Capture the cell that displays the provided text and extract its (x, y) central coordinate. 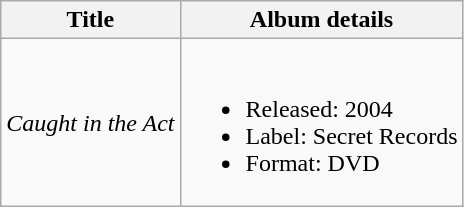
Caught in the Act (90, 122)
Title (90, 20)
Released: 2004Label: Secret RecordsFormat: DVD (322, 122)
Album details (322, 20)
